Find where the given text appears and provide that cell's center as (x, y) coordinate. 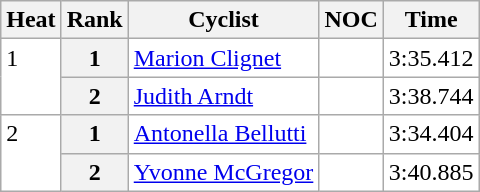
3:40.885 (431, 172)
Marion Clignet (224, 58)
Rank (94, 20)
3:38.744 (431, 96)
Antonella Bellutti (224, 134)
Cyclist (224, 20)
Yvonne McGregor (224, 172)
Heat (31, 20)
Judith Arndt (224, 96)
Time (431, 20)
NOC (351, 20)
3:35.412 (431, 58)
3:34.404 (431, 134)
